Scan for the cell matching the given text and deliver its (x, y) coordinate at center. 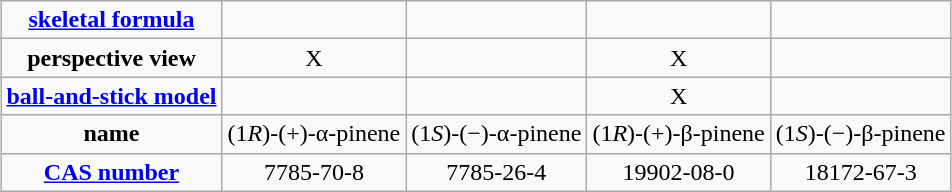
name (112, 134)
perspective view (112, 58)
19902-08-0 (678, 172)
(1R)-(+)-α-pinene (314, 134)
18172-67-3 (860, 172)
(1R)-(+)-β-pinene (678, 134)
(1S)-(−)-β-pinene (860, 134)
skeletal formula (112, 20)
CAS number (112, 172)
(1S)-(−)-α-pinene (496, 134)
7785-70-8 (314, 172)
7785-26-4 (496, 172)
ball-and-stick model (112, 96)
